Provide the [X, Y] coordinate of the cell's center where the given text is located.  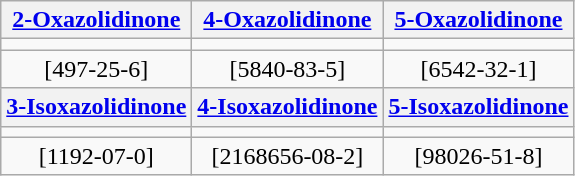
5-Isoxazolidinone [478, 107]
[5840-83-5] [288, 69]
4-Isoxazolidinone [288, 107]
4-Oxazolidinone [288, 20]
[98026-51-8] [478, 156]
3-Isoxazolidinone [96, 107]
5-Oxazolidinone [478, 20]
[497-25-6] [96, 69]
2-Oxazolidinone [96, 20]
[6542-32-1] [478, 69]
[2168656-08-2] [288, 156]
[1192-07-0] [96, 156]
